Detect which cell encompasses the target text, then output its [X, Y] center coordinate. 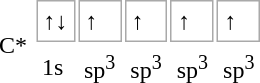
↑↓ [56, 21]
